Locate the cell with the specified text and output its [X, Y] center coordinate. 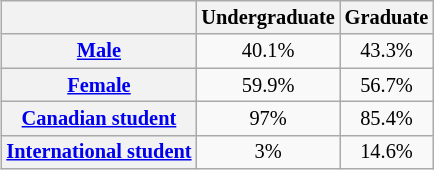
14.6% [386, 152]
85.4% [386, 119]
40.1% [268, 51]
Undergraduate [268, 18]
59.9% [268, 85]
Graduate [386, 18]
Male [100, 51]
Canadian student [100, 119]
56.7% [386, 85]
97% [268, 119]
3% [268, 152]
Female [100, 85]
International student [100, 152]
43.3% [386, 51]
